Identify which cell holds the provided text, then report its [x, y] central coordinate. 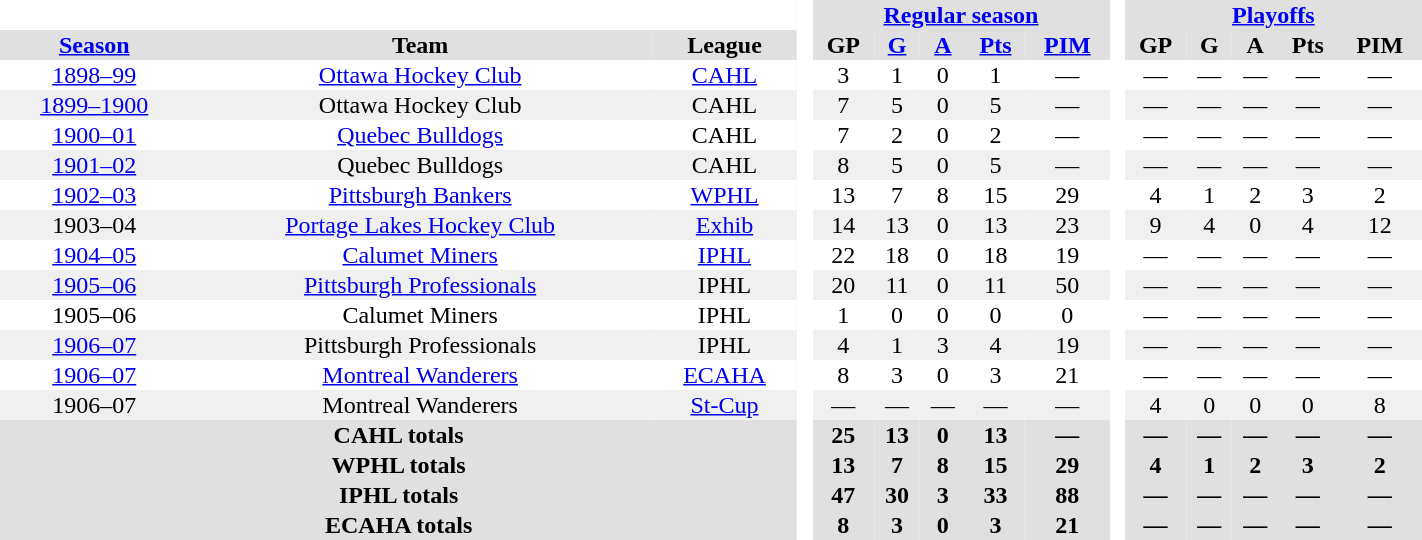
1904–05 [94, 255]
Portage Lakes Hockey Club [420, 225]
CAHL totals [398, 435]
14 [843, 225]
22 [843, 255]
ECAHA totals [398, 525]
20 [843, 285]
1903–04 [94, 225]
30 [897, 495]
47 [843, 495]
88 [1067, 495]
Pittsburgh Bankers [420, 195]
33 [996, 495]
12 [1380, 225]
1900–01 [94, 135]
IPHL totals [398, 495]
1901–02 [94, 165]
Exhib [724, 225]
WPHL [724, 195]
ECAHA [724, 375]
Regular season [960, 15]
23 [1067, 225]
9 [1156, 225]
1902–03 [94, 195]
St-Cup [724, 405]
1899–1900 [94, 105]
League [724, 45]
1898–99 [94, 75]
Team [420, 45]
50 [1067, 285]
Playoffs [1274, 15]
WPHL totals [398, 465]
25 [843, 435]
Season [94, 45]
